Pinpoint the cell where the given text exists, returning its (x, y) midpoint coordinate. 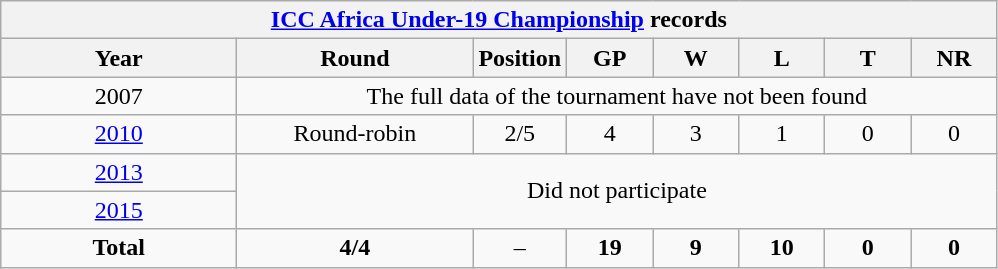
2/5 (520, 134)
The full data of the tournament have not been found (617, 96)
ICC Africa Under-19 Championship records (499, 20)
9 (696, 248)
GP (610, 58)
4/4 (355, 248)
1 (782, 134)
2007 (119, 96)
W (696, 58)
Total (119, 248)
4 (610, 134)
2013 (119, 172)
10 (782, 248)
Year (119, 58)
L (782, 58)
2010 (119, 134)
NR (954, 58)
Round (355, 58)
3 (696, 134)
Did not participate (617, 191)
Position (520, 58)
19 (610, 248)
– (520, 248)
T (868, 58)
2015 (119, 210)
Round-robin (355, 134)
